Locate the cell with the specified text and output its (X, Y) center coordinate. 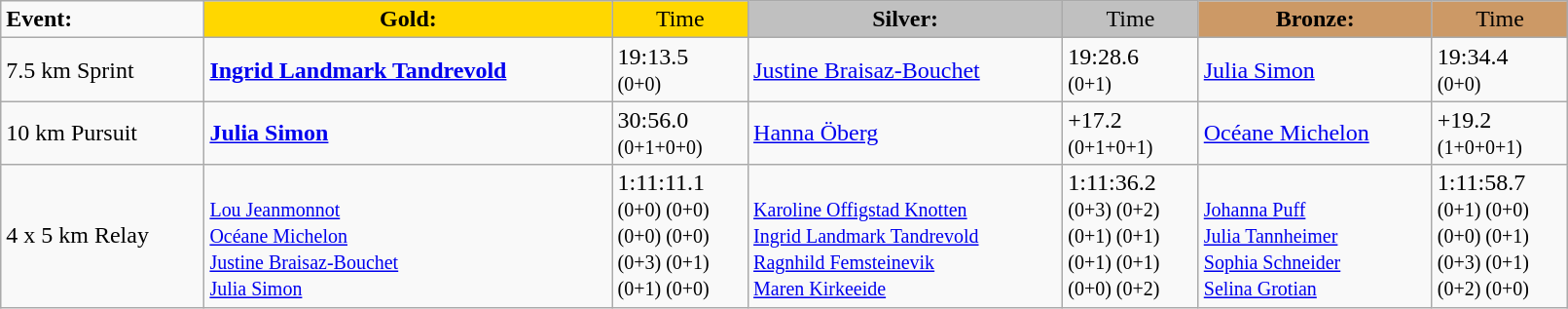
Silver: (905, 19)
Bronze: (1315, 19)
Event: (103, 19)
Gold: (409, 19)
1:11:11.1(0+0) (0+0)(0+0) (0+0)(0+3) (0+1)(0+1) (0+0) (680, 236)
4 x 5 km Relay (103, 236)
Johanna PuffJulia TannheimerSophia SchneiderSelina Grotian (1315, 236)
30:56.0(0+1+0+0) (680, 133)
+17.2(0+1+0+1) (1131, 133)
Lou JeanmonnotOcéane MichelonJustine Braisaz-BouchetJulia Simon (409, 236)
1:11:58.7(0+1) (0+0)(0+0) (0+1)(0+3) (0+1)(0+2) (0+0) (1500, 236)
7.5 km Sprint (103, 70)
Ingrid Landmark Tandrevold (409, 70)
Océane Michelon (1315, 133)
Hanna Öberg (905, 133)
19:34.4(0+0) (1500, 70)
19:13.5(0+0) (680, 70)
Karoline Offigstad KnottenIngrid Landmark TandrevoldRagnhild FemsteinevikMaren Kirkeeide (905, 236)
+19.2(1+0+0+1) (1500, 133)
Justine Braisaz-Bouchet (905, 70)
10 km Pursuit (103, 133)
19:28.6(0+1) (1131, 70)
1:11:36.2(0+3) (0+2)(0+1) (0+1)(0+1) (0+1)(0+0) (0+2) (1131, 236)
